Pinpoint the cell where the given text exists, returning its (X, Y) midpoint coordinate. 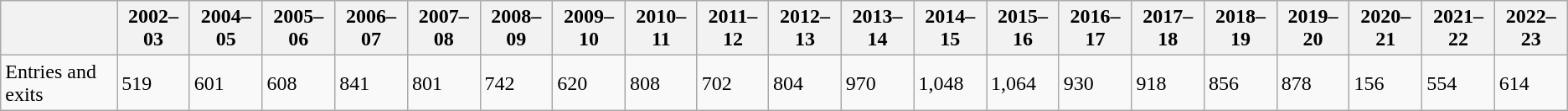
2018–19 (1241, 29)
2014–15 (950, 29)
2013–14 (878, 29)
614 (1531, 82)
2005–06 (298, 29)
930 (1096, 82)
620 (590, 82)
2006–07 (372, 29)
702 (732, 82)
841 (372, 82)
742 (516, 82)
608 (298, 82)
2015–16 (1024, 29)
2011–12 (732, 29)
801 (444, 82)
156 (1385, 82)
804 (806, 82)
918 (1168, 82)
2021–22 (1459, 29)
2010–11 (661, 29)
2007–08 (444, 29)
554 (1459, 82)
2012–13 (806, 29)
Entries and exits (59, 82)
2016–17 (1096, 29)
2022–23 (1531, 29)
1,064 (1024, 82)
2019–20 (1313, 29)
519 (154, 82)
2002–03 (154, 29)
856 (1241, 82)
2017–18 (1168, 29)
1,048 (950, 82)
601 (226, 82)
2008–09 (516, 29)
2020–21 (1385, 29)
2004–05 (226, 29)
970 (878, 82)
2009–10 (590, 29)
878 (1313, 82)
808 (661, 82)
